Locate the cell with the specified text and output its (x, y) center coordinate. 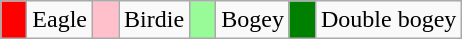
Bogey (253, 20)
Eagle (60, 20)
Double bogey (388, 20)
Birdie (154, 20)
